From the cell containing the given text, extract its center point as [X, Y] coordinate. 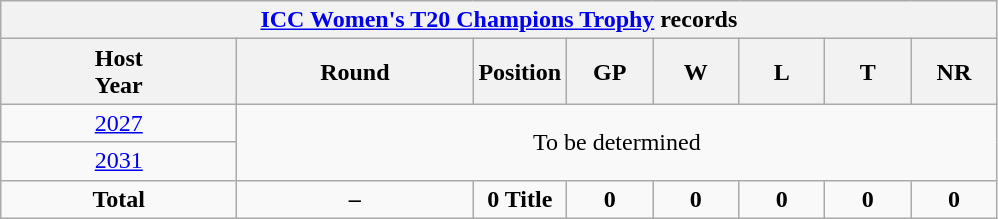
Total [119, 199]
2031 [119, 161]
Round [355, 72]
HostYear [119, 72]
Position [520, 72]
2027 [119, 123]
L [782, 72]
– [355, 199]
GP [610, 72]
To be determined [617, 142]
T [868, 72]
0 Title [520, 199]
ICC Women's T20 Champions Trophy records [499, 20]
NR [954, 72]
W [696, 72]
